Capture the cell that displays the provided text and extract its (x, y) central coordinate. 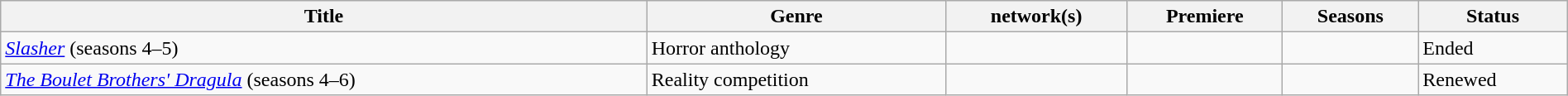
Seasons (1350, 17)
Renewed (1493, 79)
Horror anthology (796, 48)
Reality competition (796, 79)
Premiere (1205, 17)
Status (1493, 17)
Slasher (seasons 4–5) (324, 48)
Title (324, 17)
Genre (796, 17)
The Boulet Brothers' Dragula (seasons 4–6) (324, 79)
Ended (1493, 48)
network(s) (1037, 17)
